From the cell containing the given text, extract its center point as (X, Y) coordinate. 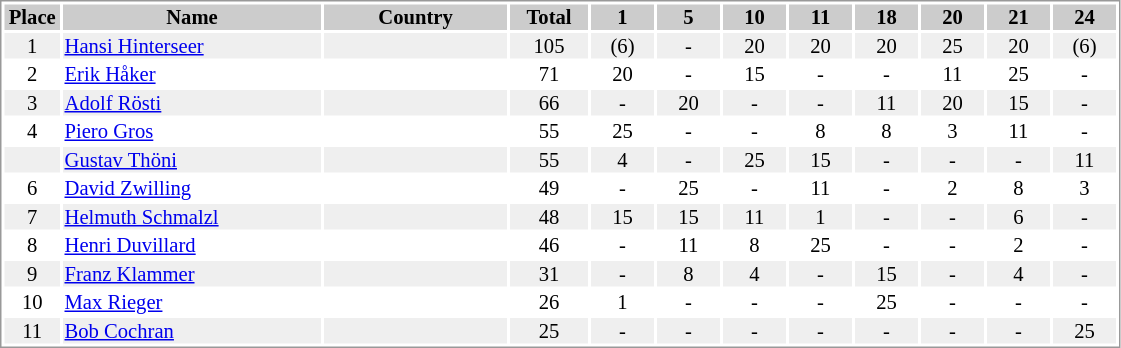
18 (886, 17)
Max Rieger (192, 303)
71 (549, 75)
Franz Klammer (192, 274)
26 (549, 303)
Piero Gros (192, 131)
21 (1018, 17)
Henri Duvillard (192, 245)
7 (32, 217)
Hansi Hinterseer (192, 46)
Name (192, 17)
David Zwilling (192, 189)
31 (549, 274)
49 (549, 189)
105 (549, 46)
Place (32, 17)
Country (416, 17)
Total (549, 17)
Bob Cochran (192, 331)
24 (1084, 17)
Erik Håker (192, 75)
48 (549, 217)
46 (549, 245)
Adolf Rösti (192, 103)
66 (549, 103)
9 (32, 274)
Gustav Thöni (192, 160)
Helmuth Schmalzl (192, 217)
5 (688, 17)
